Pinpoint the cell where the given text exists, returning its (x, y) midpoint coordinate. 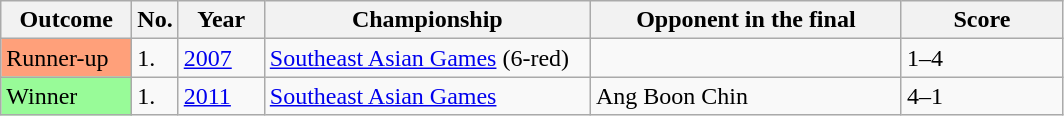
Opponent in the final (746, 20)
Southeast Asian Games (427, 96)
Outcome (66, 20)
No. (155, 20)
Championship (427, 20)
Score (982, 20)
Winner (66, 96)
4–1 (982, 96)
Southeast Asian Games (6-red) (427, 58)
Ang Boon Chin (746, 96)
Year (221, 20)
Runner-up (66, 58)
1–4 (982, 58)
2011 (221, 96)
2007 (221, 58)
